Scan for the cell matching the given text and deliver its [X, Y] coordinate at center. 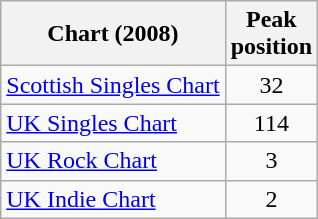
114 [271, 123]
Chart (2008) [113, 34]
32 [271, 85]
UK Singles Chart [113, 123]
3 [271, 161]
Scottish Singles Chart [113, 85]
UK Indie Chart [113, 199]
Peak position [271, 34]
UK Rock Chart [113, 161]
2 [271, 199]
